Return [X, Y] of the center of cell containing provided text 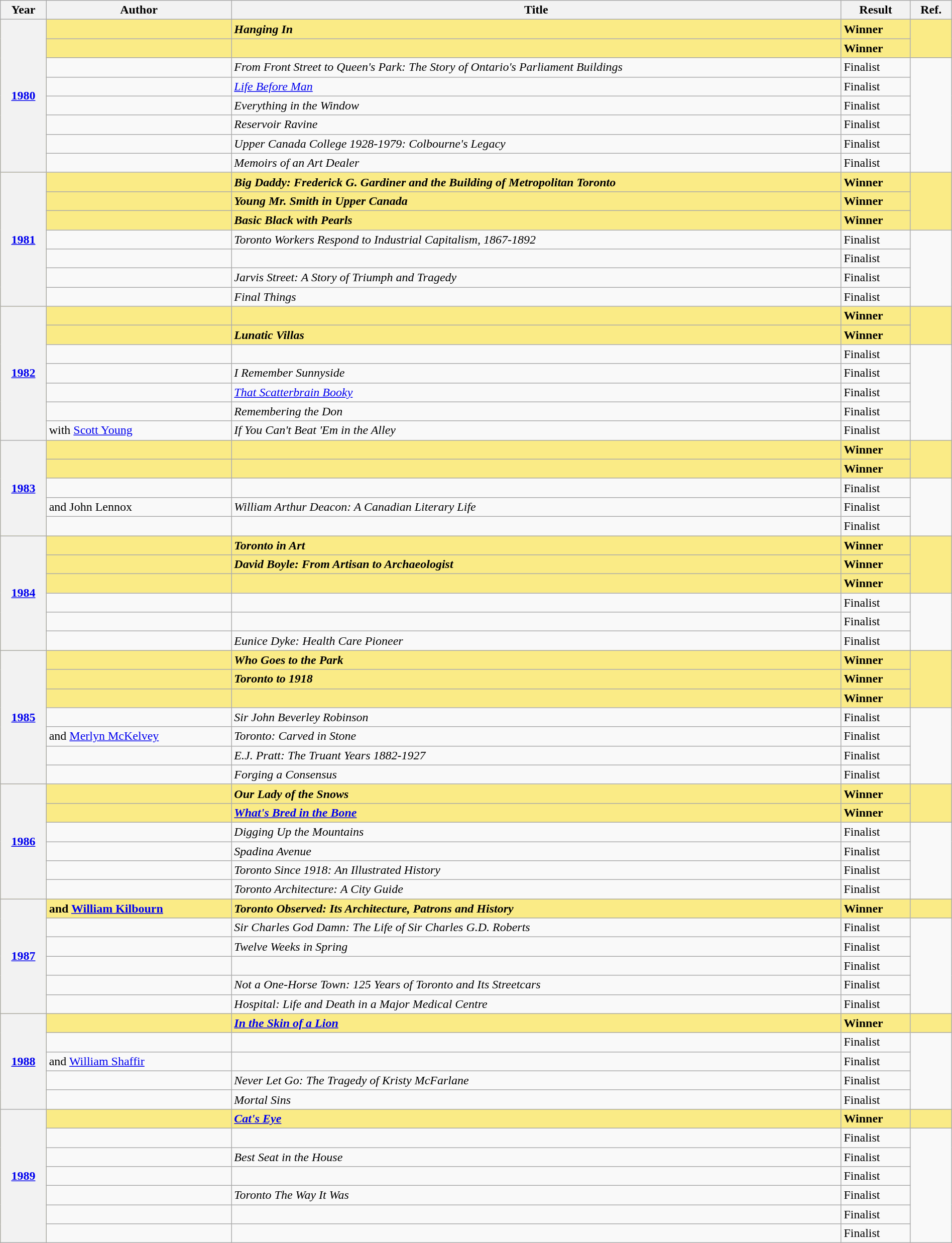
Twelve Weeks in Spring [536, 947]
and Merlyn McKelvey [139, 736]
Sir John Beverley Robinson [536, 717]
Sir Charles God Damn: The Life of Sir Charles G.D. Roberts [536, 928]
Forging a Consensus [536, 774]
1982 [23, 373]
Spadina Avenue [536, 851]
1989 [23, 1176]
and William Kilbourn [139, 909]
1986 [23, 841]
If You Can't Beat 'Em in the Alley [536, 430]
Digging Up the Mountains [536, 832]
1987 [23, 956]
Reservoir Ravine [536, 125]
E.J. Pratt: The Truant Years 1882-1927 [536, 755]
Best Seat in the House [536, 1157]
Memoirs of an Art Dealer [536, 163]
Upper Canada College 1928-1979: Colbourne's Legacy [536, 144]
Jarvis Street: A Story of Triumph and Tragedy [536, 278]
Toronto Workers Respond to Industrial Capitalism, 1867-1892 [536, 240]
Toronto to 1918 [536, 679]
Hospital: Life and Death in a Major Medical Centre [536, 1004]
1983 [23, 488]
In the Skin of a Lion [536, 1023]
I Remember Sunnyside [536, 373]
1985 [23, 717]
What's Bred in the Bone [536, 813]
Toronto Architecture: A City Guide [536, 889]
David Boyle: From Artisan to Archaeologist [536, 564]
Our Lady of the Snows [536, 794]
Author [139, 10]
Young Mr. Smith in Upper Canada [536, 201]
Basic Black with Pearls [536, 220]
Mortal Sins [536, 1099]
Toronto Observed: Its Architecture, Patrons and History [536, 909]
Toronto The Way It Was [536, 1195]
1981 [23, 239]
1984 [23, 593]
Title [536, 10]
Everything in the Window [536, 105]
1980 [23, 96]
Big Daddy: Frederick G. Gardiner and the Building of Metropolitan Toronto [536, 182]
Remembering the Don [536, 411]
Final Things [536, 297]
Ref. [931, 10]
Cat's Eye [536, 1118]
and John Lennox [139, 507]
William Arthur Deacon: A Canadian Literary Life [536, 507]
Toronto in Art [536, 545]
Not a One-Horse Town: 125 Years of Toronto and Its Streetcars [536, 985]
Life Before Man [536, 86]
Eunice Dyke: Health Care Pioneer [536, 641]
1988 [23, 1061]
Hanging In [536, 29]
Never Let Go: The Tragedy of Kristy McFarlane [536, 1080]
Result [876, 10]
That Scatterbrain Booky [536, 392]
Toronto: Carved in Stone [536, 736]
with Scott Young [139, 430]
Year [23, 10]
Who Goes to the Park [536, 660]
and William Shaffir [139, 1061]
From Front Street to Queen's Park: The Story of Ontario's Parliament Buildings [536, 67]
Lunatic Villas [536, 335]
Toronto Since 1918: An Illustrated History [536, 870]
